Identify which cell holds the provided text, then report its [x, y] central coordinate. 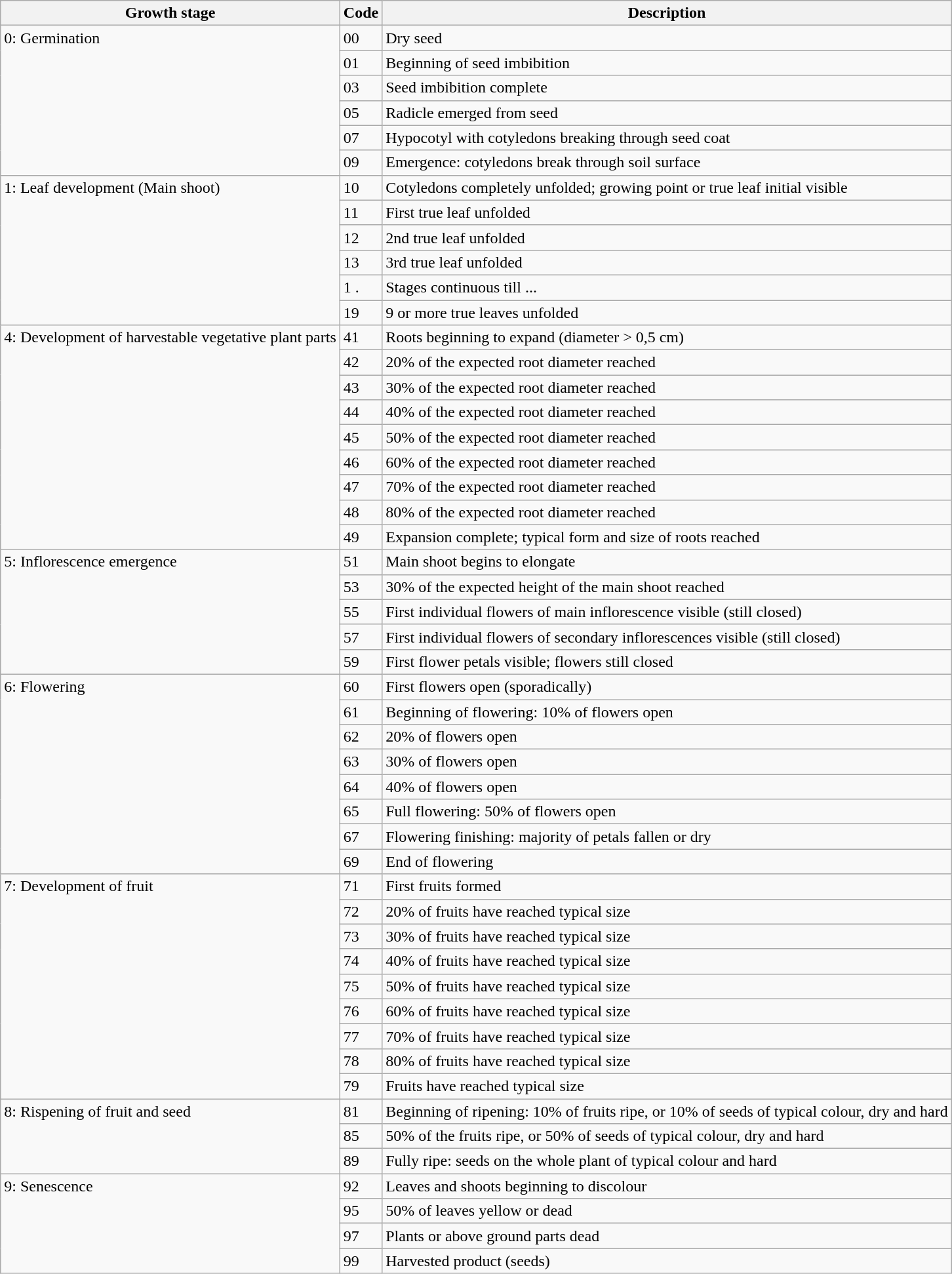
44 [361, 412]
3rd true leaf unfolded [667, 262]
74 [361, 961]
30% of flowers open [667, 762]
Hypocotyl with cotyledons breaking through seed coat [667, 138]
76 [361, 1011]
0: Germination [170, 100]
85 [361, 1136]
70% of fruits have reached typical size [667, 1036]
Growth stage [170, 13]
92 [361, 1186]
09 [361, 163]
9 or more true leaves unfolded [667, 313]
20% of flowers open [667, 737]
65 [361, 812]
First flowers open (sporadically) [667, 687]
47 [361, 487]
20% of the expected root diameter reached [667, 363]
73 [361, 936]
19 [361, 313]
End of flowering [667, 862]
50% of the fruits ripe, or 50% of seeds of typical colour, dry and hard [667, 1136]
1 . [361, 287]
Emergence: cotyledons break through soil surface [667, 163]
70% of the expected root diameter reached [667, 487]
53 [361, 587]
Full flowering: 50% of flowers open [667, 812]
49 [361, 537]
05 [361, 113]
48 [361, 512]
First flower petals visible; flowers still closed [667, 662]
12 [361, 237]
45 [361, 437]
First individual flowers of main inflorescence visible (still closed) [667, 612]
79 [361, 1086]
01 [361, 63]
43 [361, 388]
07 [361, 138]
75 [361, 986]
97 [361, 1236]
Beginning of flowering: 10% of flowers open [667, 711]
30% of the expected height of the main shoot reached [667, 587]
99 [361, 1261]
10 [361, 188]
Stages continuous till ... [667, 287]
13 [361, 262]
63 [361, 762]
60% of the expected root diameter reached [667, 462]
57 [361, 637]
71 [361, 886]
30% of fruits have reached typical size [667, 936]
60 [361, 687]
5: Inflorescence emergence [170, 612]
Beginning of ripening: 10% of fruits ripe, or 10% of seeds of typical colour, dry and hard [667, 1111]
Cotyledons completely unfolded; growing point or true leaf initial visible [667, 188]
78 [361, 1061]
72 [361, 911]
89 [361, 1161]
77 [361, 1036]
80% of fruits have reached typical size [667, 1061]
80% of the expected root diameter reached [667, 512]
30% of the expected root diameter reached [667, 388]
First fruits formed [667, 886]
2nd true leaf unfolded [667, 237]
40% of fruits have reached typical size [667, 961]
Roots beginning to expand (diameter > 0,5 cm) [667, 338]
46 [361, 462]
Plants or above ground parts dead [667, 1236]
Description [667, 13]
50% of leaves yellow or dead [667, 1211]
First individual flowers of secondary inflorescences visible (still closed) [667, 637]
9: Senescence [170, 1224]
59 [361, 662]
64 [361, 787]
Radicle emerged from seed [667, 113]
41 [361, 338]
50% of the expected root diameter reached [667, 437]
Seed imbibition complete [667, 88]
Dry seed [667, 38]
00 [361, 38]
03 [361, 88]
69 [361, 862]
40% of flowers open [667, 787]
60% of fruits have reached typical size [667, 1011]
42 [361, 363]
7: Development of fruit [170, 986]
95 [361, 1211]
Main shoot begins to elongate [667, 562]
50% of fruits have reached typical size [667, 986]
51 [361, 562]
81 [361, 1111]
61 [361, 711]
Flowering finishing: majority of petals fallen or dry [667, 837]
62 [361, 737]
40% of the expected root diameter reached [667, 412]
67 [361, 837]
Harvested product (seeds) [667, 1261]
6: Flowering [170, 774]
Fruits have reached typical size [667, 1086]
1: Leaf development (Main shoot) [170, 250]
Leaves and shoots beginning to discolour [667, 1186]
55 [361, 612]
Expansion complete; typical form and size of roots reached [667, 537]
11 [361, 212]
20% of fruits have reached typical size [667, 911]
First true leaf unfolded [667, 212]
8: Rispening of fruit and seed [170, 1136]
Fully ripe: seeds on the whole plant of typical colour and hard [667, 1161]
Code [361, 13]
Beginning of seed imbibition [667, 63]
4: Development of harvestable vegetative plant parts [170, 438]
